Determine the [x, y] coordinate at the center of the cell enclosing the given text.  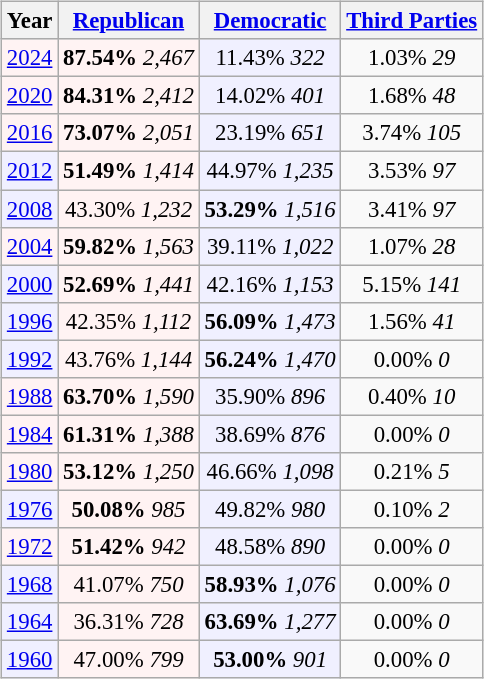
1964 [30, 622]
47.00% 799 [129, 660]
63.69% 1,277 [270, 622]
73.07% 2,051 [129, 133]
61.31% 1,388 [129, 434]
1968 [30, 584]
43.30% 1,232 [129, 209]
23.19% 651 [270, 133]
43.76% 1,144 [129, 359]
1988 [30, 396]
51.42% 942 [129, 547]
3.53% 97 [412, 171]
0.10% 2 [412, 509]
58.93% 1,076 [270, 584]
2020 [30, 96]
5.15% 141 [412, 284]
38.69% 876 [270, 434]
87.54% 2,467 [129, 58]
41.07% 750 [129, 584]
35.90% 896 [270, 396]
63.70% 1,590 [129, 396]
1.07% 28 [412, 246]
2024 [30, 58]
1992 [30, 359]
Year [30, 21]
39.11% 1,022 [270, 246]
0.40% 10 [412, 396]
11.43% 322 [270, 58]
2004 [30, 246]
56.09% 1,473 [270, 321]
46.66% 1,098 [270, 472]
42.35% 1,112 [129, 321]
2000 [30, 284]
49.82% 980 [270, 509]
1960 [30, 660]
42.16% 1,153 [270, 284]
52.69% 1,441 [129, 284]
36.31% 728 [129, 622]
2012 [30, 171]
Republican [129, 21]
84.31% 2,412 [129, 96]
1976 [30, 509]
Democratic [270, 21]
1972 [30, 547]
56.24% 1,470 [270, 359]
Third Parties [412, 21]
2016 [30, 133]
59.82% 1,563 [129, 246]
1984 [30, 434]
1996 [30, 321]
3.41% 97 [412, 209]
53.29% 1,516 [270, 209]
53.00% 901 [270, 660]
1980 [30, 472]
44.97% 1,235 [270, 171]
1.03% 29 [412, 58]
50.08% 985 [129, 509]
14.02% 401 [270, 96]
1.68% 48 [412, 96]
1.56% 41 [412, 321]
53.12% 1,250 [129, 472]
2008 [30, 209]
0.21% 5 [412, 472]
51.49% 1,414 [129, 171]
3.74% 105 [412, 133]
48.58% 890 [270, 547]
